Identify which cell holds the provided text, then report its [x, y] central coordinate. 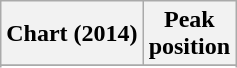
Peakposition [189, 34]
Chart (2014) [72, 34]
